Identify which cell holds the provided text, then report its (x, y) central coordinate. 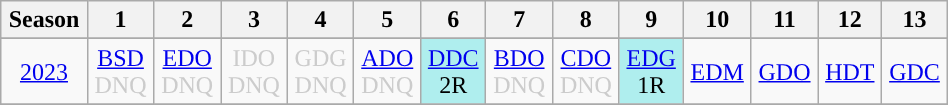
2 (188, 20)
DDC2R (454, 72)
11 (784, 20)
GDGDNQ (320, 72)
13 (915, 20)
IDODNQ (254, 72)
3 (254, 20)
7 (520, 20)
EDG1R (651, 72)
8 (586, 20)
EDM (717, 72)
12 (850, 20)
5 (388, 20)
GDC (915, 72)
CDODNQ (586, 72)
10 (717, 20)
EDODNQ (188, 72)
4 (320, 20)
6 (454, 20)
2023 (44, 72)
BSDDNQ (120, 72)
1 (120, 20)
GDO (784, 72)
ADODNQ (388, 72)
HDT (850, 72)
Season (44, 20)
BDODNQ (520, 72)
9 (651, 20)
